Return the [X, Y] coordinate for the center point of the cell that contains the specified text.  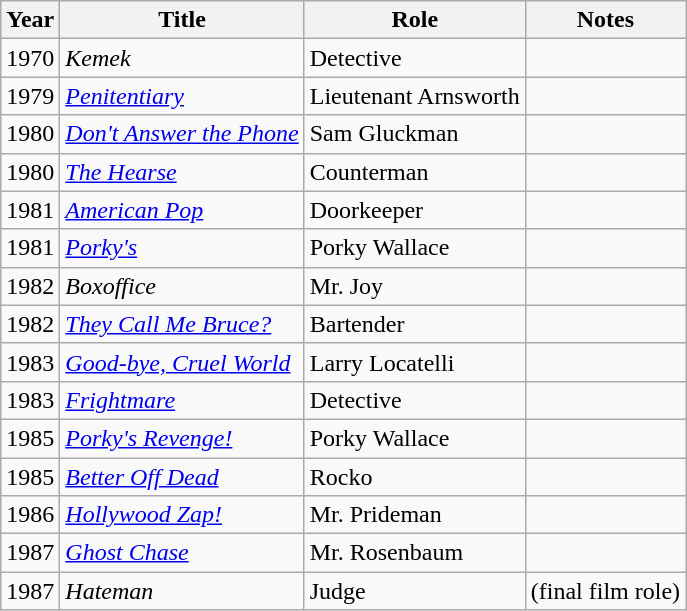
Lieutenant Arnsworth [414, 96]
Porky's Revenge! [182, 438]
Hateman [182, 591]
Notes [605, 20]
Don't Answer the Phone [182, 134]
They Call Me Bruce? [182, 324]
Ghost Chase [182, 553]
Kemek [182, 58]
Counterman [414, 172]
Judge [414, 591]
1986 [30, 515]
Better Off Dead [182, 477]
Role [414, 20]
1979 [30, 96]
Frightmare [182, 400]
The Hearse [182, 172]
Porky's [182, 248]
Rocko [414, 477]
Boxoffice [182, 286]
1970 [30, 58]
American Pop [182, 210]
Good-bye, Cruel World [182, 362]
Doorkeeper [414, 210]
Sam Gluckman [414, 134]
Bartender [414, 324]
Title [182, 20]
Larry Locatelli [414, 362]
Hollywood Zap! [182, 515]
Penitentiary [182, 96]
Mr. Joy [414, 286]
(final film role) [605, 591]
Mr. Prideman [414, 515]
Mr. Rosenbaum [414, 553]
Year [30, 20]
